Return the (x, y) coordinate for the center point of the cell that contains the specified text.  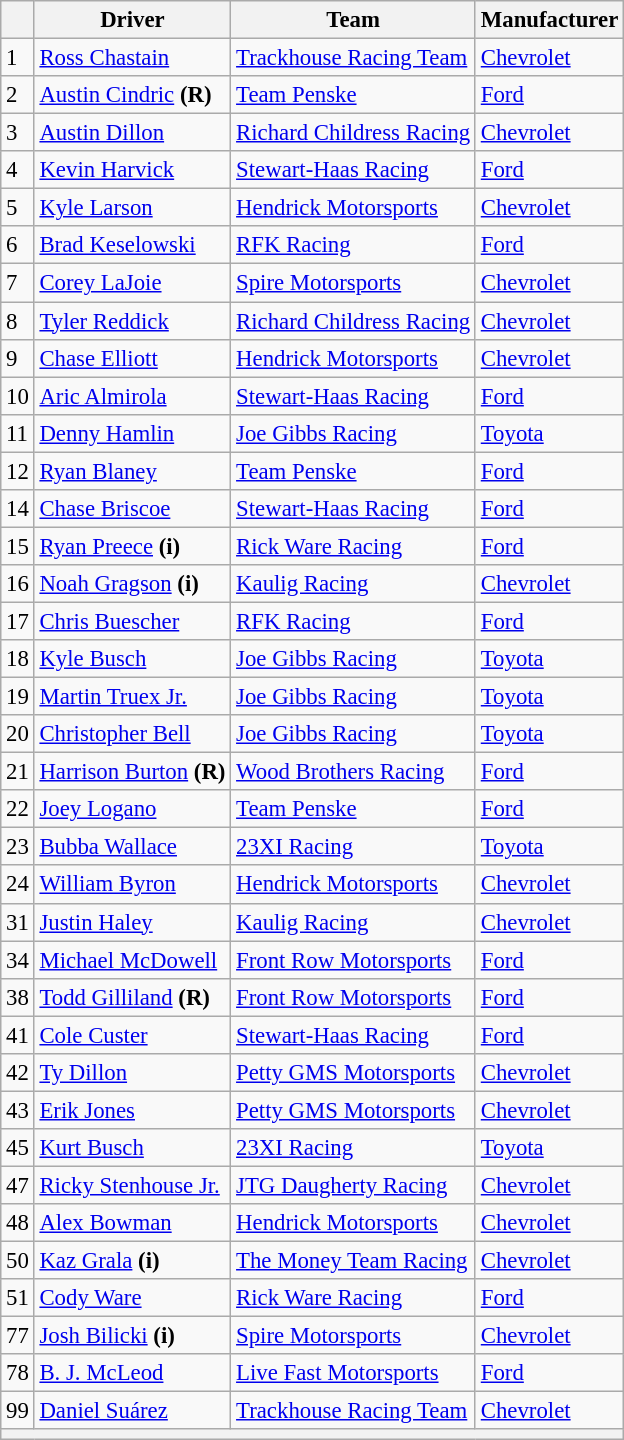
Corey LaJoie (132, 283)
41 (18, 1035)
47 (18, 1185)
10 (18, 396)
Denny Hamlin (132, 433)
23 (18, 847)
Kurt Busch (132, 1148)
21 (18, 772)
31 (18, 922)
Ty Dillon (132, 1073)
2 (18, 95)
12 (18, 471)
Alex Bowman (132, 1223)
9 (18, 358)
14 (18, 509)
Cody Ware (132, 1298)
3 (18, 133)
Austin Cindric (R) (132, 95)
Ryan Blaney (132, 471)
Ross Chastain (132, 58)
Tyler Reddick (132, 321)
4 (18, 170)
5 (18, 208)
22 (18, 809)
11 (18, 433)
Joey Logano (132, 809)
Kyle Busch (132, 659)
Noah Gragson (i) (132, 584)
24 (18, 885)
78 (18, 1373)
Aric Almirola (132, 396)
Kaz Grala (i) (132, 1261)
Kevin Harvick (132, 170)
William Byron (132, 885)
Manufacturer (549, 20)
Harrison Burton (R) (132, 772)
19 (18, 697)
Chase Elliott (132, 358)
Team (354, 20)
15 (18, 546)
6 (18, 245)
Josh Bilicki (i) (132, 1336)
JTG Daugherty Racing (354, 1185)
Wood Brothers Racing (354, 772)
Ricky Stenhouse Jr. (132, 1185)
Brad Keselowski (132, 245)
Michael McDowell (132, 960)
7 (18, 283)
Chase Briscoe (132, 509)
48 (18, 1223)
Austin Dillon (132, 133)
16 (18, 584)
20 (18, 734)
42 (18, 1073)
Justin Haley (132, 922)
Cole Custer (132, 1035)
43 (18, 1110)
38 (18, 997)
17 (18, 621)
Martin Truex Jr. (132, 697)
51 (18, 1298)
Todd Gilliland (R) (132, 997)
Daniel Suárez (132, 1411)
99 (18, 1411)
18 (18, 659)
Driver (132, 20)
Erik Jones (132, 1110)
Christopher Bell (132, 734)
34 (18, 960)
B. J. McLeod (132, 1373)
77 (18, 1336)
50 (18, 1261)
1 (18, 58)
8 (18, 321)
Chris Buescher (132, 621)
Bubba Wallace (132, 847)
Ryan Preece (i) (132, 546)
Kyle Larson (132, 208)
The Money Team Racing (354, 1261)
Live Fast Motorsports (354, 1373)
45 (18, 1148)
